From the cell containing the given text, extract its center point as [X, Y] coordinate. 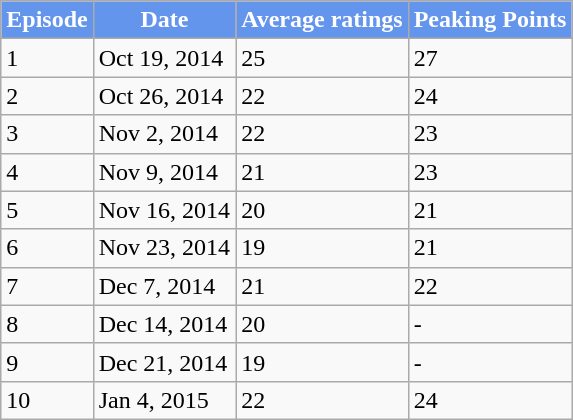
27 [490, 58]
6 [47, 248]
Jan 4, 2015 [164, 400]
3 [47, 134]
25 [322, 58]
Nov 2, 2014 [164, 134]
10 [47, 400]
Nov 23, 2014 [164, 248]
Dec 7, 2014 [164, 286]
8 [47, 324]
Episode [47, 20]
Date [164, 20]
4 [47, 172]
Nov 9, 2014 [164, 172]
7 [47, 286]
9 [47, 362]
5 [47, 210]
Oct 19, 2014 [164, 58]
2 [47, 96]
1 [47, 58]
Nov 16, 2014 [164, 210]
Peaking Points [490, 20]
Average ratings [322, 20]
Dec 21, 2014 [164, 362]
Dec 14, 2014 [164, 324]
Oct 26, 2014 [164, 96]
